Capture the cell that displays the provided text and extract its (x, y) central coordinate. 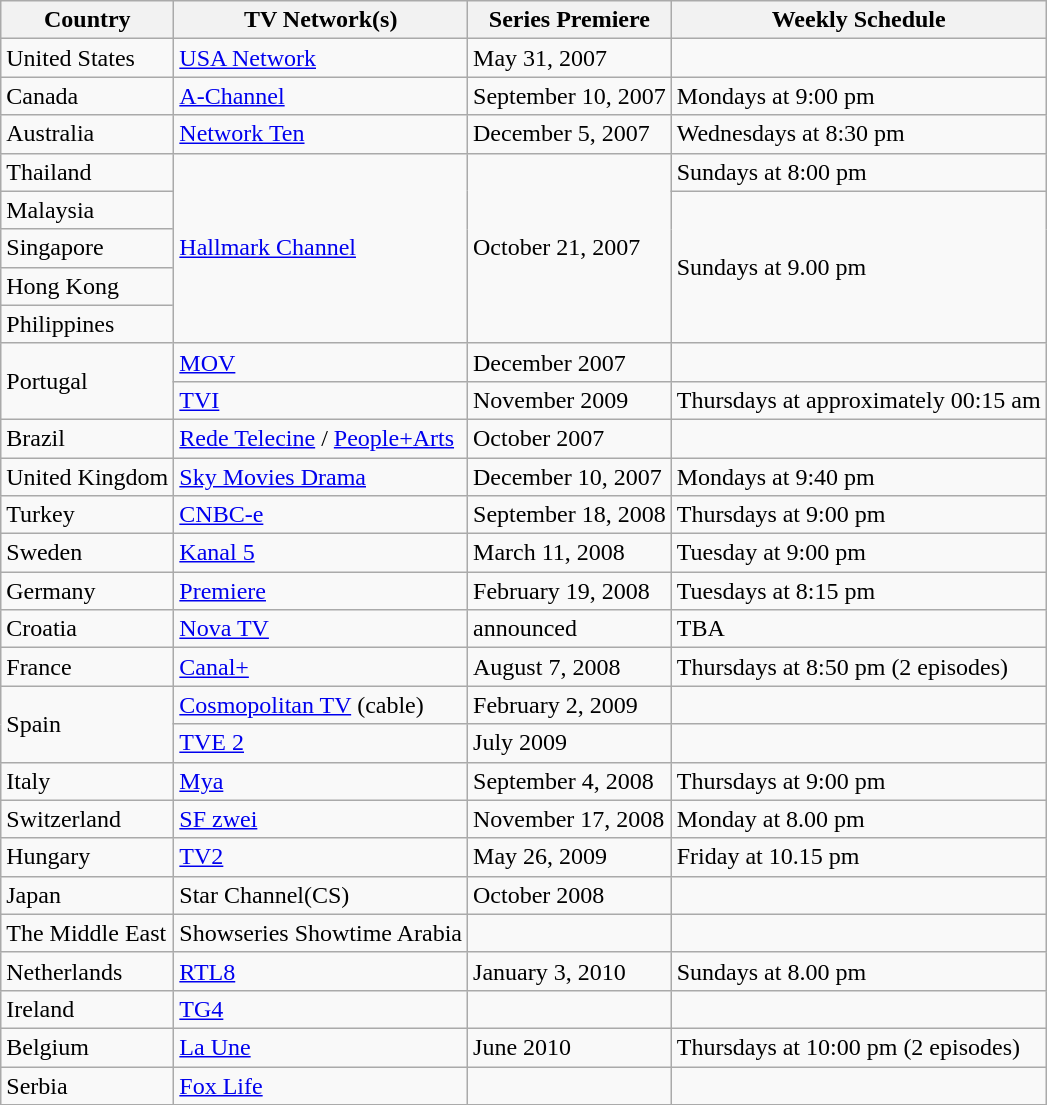
September 10, 2007 (570, 96)
Turkey (88, 515)
December 5, 2007 (570, 134)
May 31, 2007 (570, 58)
TV2 (321, 857)
CNBC-e (321, 515)
TV Network(s) (321, 20)
Nova TV (321, 629)
Belgium (88, 1047)
Series Premiere (570, 20)
The Middle East (88, 933)
Sky Movies Drama (321, 477)
Germany (88, 591)
Canada (88, 96)
Monday at 8.00 pm (858, 819)
Hungary (88, 857)
TVE 2 (321, 743)
Star Channel(CS) (321, 895)
Wednesdays at 8:30 pm (858, 134)
March 11, 2008 (570, 553)
Croatia (88, 629)
January 3, 2010 (570, 971)
United States (88, 58)
Netherlands (88, 971)
Mondays at 9:00 pm (858, 96)
Spain (88, 724)
Tuesdays at 8:15 pm (858, 591)
September 18, 2008 (570, 515)
Showseries Showtime Arabia (321, 933)
A-Channel (321, 96)
TVI (321, 400)
Weekly Schedule (858, 20)
May 26, 2009 (570, 857)
Hallmark Channel (321, 248)
October 2007 (570, 438)
Switzerland (88, 819)
Country (88, 20)
Sweden (88, 553)
United Kingdom (88, 477)
Serbia (88, 1085)
Japan (88, 895)
Sundays at 8:00 pm (858, 172)
Cosmopolitan TV (cable) (321, 705)
December 10, 2007 (570, 477)
Hong Kong (88, 286)
October 21, 2007 (570, 248)
Malaysia (88, 210)
Premiere (321, 591)
RTL8 (321, 971)
Mondays at 9:40 pm (858, 477)
August 7, 2008 (570, 667)
Thursdays at approximately 00:15 am (858, 400)
TG4 (321, 1009)
Sundays at 9.00 pm (858, 267)
Sundays at 8.00 pm (858, 971)
Thursdays at 8:50 pm (2 episodes) (858, 667)
Singapore (88, 248)
Kanal 5 (321, 553)
USA Network (321, 58)
France (88, 667)
Portugal (88, 381)
November 17, 2008 (570, 819)
announced (570, 629)
February 2, 2009 (570, 705)
September 4, 2008 (570, 781)
Thursdays at 10:00 pm (2 episodes) (858, 1047)
June 2010 (570, 1047)
Tuesday at 9:00 pm (858, 553)
Friday at 10.15 pm (858, 857)
Philippines (88, 324)
October 2008 (570, 895)
La Une (321, 1047)
Rede Telecine / People+Arts (321, 438)
Fox Life (321, 1085)
MOV (321, 362)
July 2009 (570, 743)
Mya (321, 781)
Ireland (88, 1009)
Brazil (88, 438)
December 2007 (570, 362)
Canal+ (321, 667)
November 2009 (570, 400)
Australia (88, 134)
TBA (858, 629)
Italy (88, 781)
Network Ten (321, 134)
February 19, 2008 (570, 591)
SF zwei (321, 819)
Thailand (88, 172)
